From the cell containing the given text, extract its center point as (X, Y) coordinate. 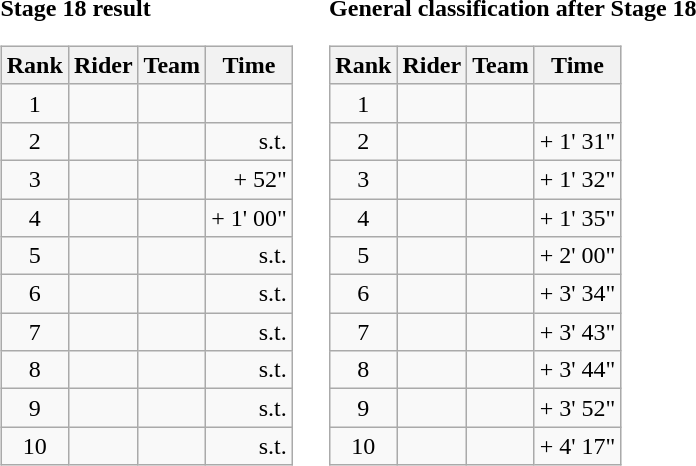
+ 1' 00" (250, 217)
+ 3' 43" (578, 332)
+ 52" (250, 179)
+ 1' 31" (578, 141)
+ 4' 17" (578, 446)
+ 3' 52" (578, 408)
+ 3' 34" (578, 294)
+ 1' 32" (578, 179)
+ 2' 00" (578, 256)
+ 3' 44" (578, 370)
+ 1' 35" (578, 217)
